Identify which cell holds the provided text, then report its [x, y] central coordinate. 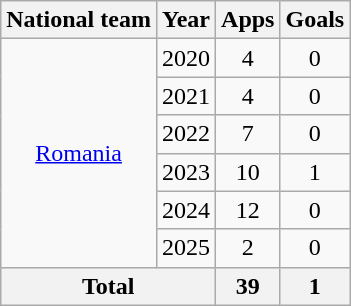
Romania [79, 153]
Goals [315, 20]
2021 [186, 96]
Year [186, 20]
2023 [186, 172]
2025 [186, 248]
2 [248, 248]
39 [248, 286]
7 [248, 134]
Total [108, 286]
2022 [186, 134]
10 [248, 172]
National team [79, 20]
2024 [186, 210]
12 [248, 210]
Apps [248, 20]
2020 [186, 58]
